Extract the [X, Y] coordinate from the center of the cell holding the provided text.  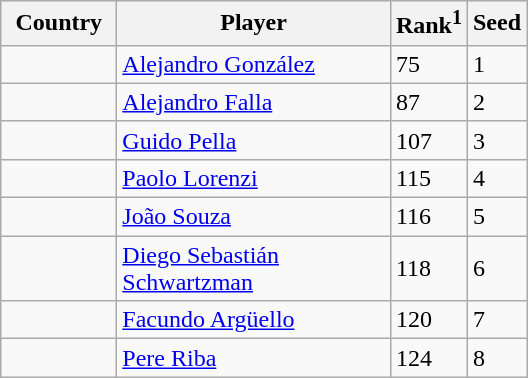
Player [254, 24]
7 [496, 320]
116 [428, 217]
87 [428, 102]
Pere Riba [254, 358]
Diego Sebastián Schwartzman [254, 268]
115 [428, 178]
4 [496, 178]
5 [496, 217]
120 [428, 320]
3 [496, 140]
Seed [496, 24]
Country [59, 24]
1 [496, 64]
6 [496, 268]
João Souza [254, 217]
Rank1 [428, 24]
Facundo Argüello [254, 320]
124 [428, 358]
Guido Pella [254, 140]
75 [428, 64]
2 [496, 102]
8 [496, 358]
Paolo Lorenzi [254, 178]
107 [428, 140]
Alejandro González [254, 64]
Alejandro Falla [254, 102]
118 [428, 268]
